Return the [X, Y] coordinate for the center point of the cell that contains the specified text.  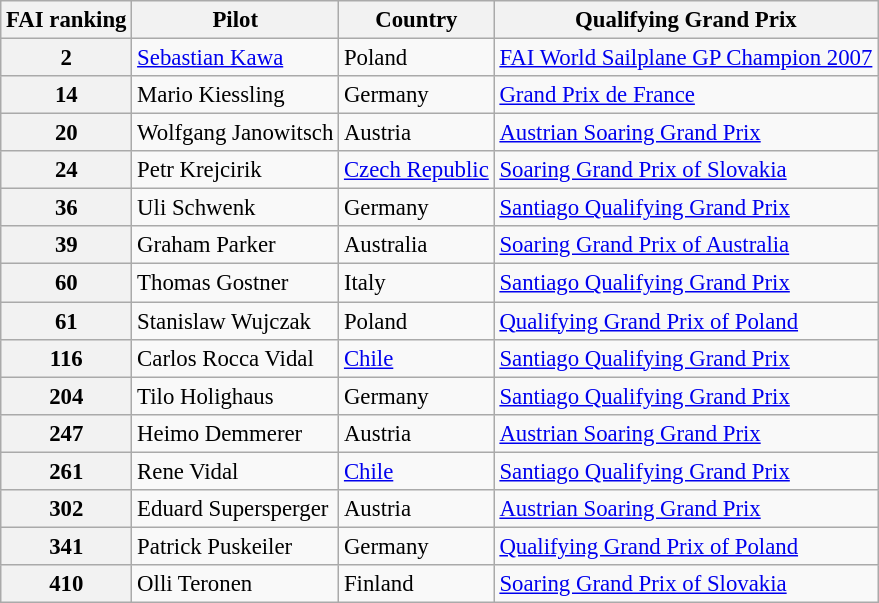
204 [66, 396]
Qualifying Grand Prix [686, 20]
Czech Republic [416, 170]
FAI World Sailplane GP Champion 2007 [686, 58]
Uli Schwenk [236, 208]
Patrick Puskeiler [236, 546]
Soaring Grand Prix of Australia [686, 245]
Stanislaw Wujczak [236, 321]
Thomas Gostner [236, 283]
247 [66, 433]
FAI ranking [66, 20]
Eduard Supersperger [236, 509]
Grand Prix de France [686, 95]
60 [66, 283]
Rene Vidal [236, 471]
36 [66, 208]
20 [66, 133]
Carlos Rocca Vidal [236, 358]
Wolfgang Janowitsch [236, 133]
Sebastian Kawa [236, 58]
39 [66, 245]
Graham Parker [236, 245]
116 [66, 358]
410 [66, 584]
Olli Teronen [236, 584]
Italy [416, 283]
61 [66, 321]
Heimo Demmerer [236, 433]
302 [66, 509]
Mario Kiessling [236, 95]
Australia [416, 245]
2 [66, 58]
Tilo Holighaus [236, 396]
261 [66, 471]
Finland [416, 584]
14 [66, 95]
Pilot [236, 20]
Petr Krejcirik [236, 170]
24 [66, 170]
341 [66, 546]
Country [416, 20]
